Find where the given text appears and provide that cell's center as [X, Y] coordinate. 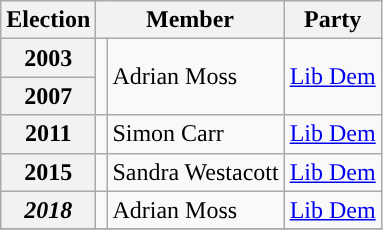
Election [48, 20]
2007 [48, 96]
Member [190, 20]
2003 [48, 58]
Sandra Westacott [196, 172]
Simon Carr [196, 134]
2011 [48, 134]
Party [332, 20]
2018 [48, 210]
2015 [48, 172]
